Provide the (x, y) coordinate of the cell's center where the given text is located.  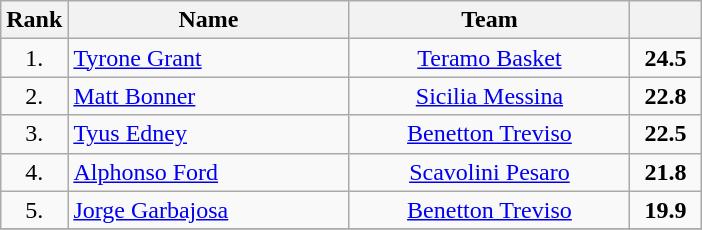
Matt Bonner (208, 96)
4. (34, 172)
Name (208, 20)
Alphonso Ford (208, 172)
Tyrone Grant (208, 58)
24.5 (666, 58)
2. (34, 96)
1. (34, 58)
Sicilia Messina (490, 96)
22.5 (666, 134)
19.9 (666, 210)
Rank (34, 20)
Team (490, 20)
3. (34, 134)
5. (34, 210)
Tyus Edney (208, 134)
Jorge Garbajosa (208, 210)
Teramo Basket (490, 58)
22.8 (666, 96)
21.8 (666, 172)
Scavolini Pesaro (490, 172)
